Locate the cell with the specified text and output its (x, y) center coordinate. 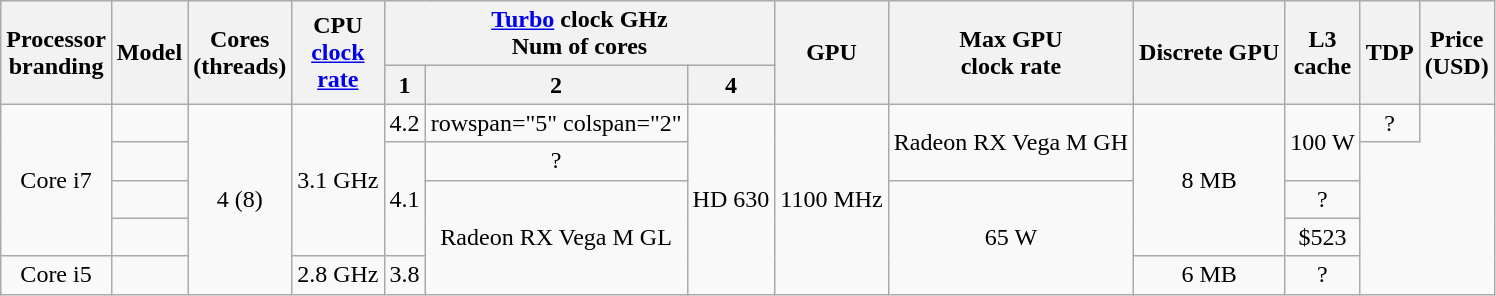
L3cache (1322, 52)
Turbo clock GHzNum of cores (580, 34)
Core i5 (56, 275)
4 (8) (240, 199)
Discrete GPU (1210, 52)
65 W (1010, 237)
Max GPUclock rate (1010, 52)
Model (149, 52)
4.2 (404, 123)
3.8 (404, 275)
2.8 GHz (338, 275)
1100 MHz (832, 199)
Core i7 (56, 180)
4.1 (404, 199)
100 W (1322, 142)
6 MB (1210, 275)
3.1 GHz (338, 180)
8 MB (1210, 180)
Radeon RX Vega M GL (556, 237)
TDP (1390, 52)
HD 630 (731, 199)
rowspan="5" colspan="2" (556, 123)
Cores(threads) (240, 52)
Processorbranding (56, 52)
Price(USD) (1456, 52)
1 (404, 85)
2 (556, 85)
$523 (1322, 237)
GPU (832, 52)
Radeon RX Vega M GH (1010, 142)
4 (731, 85)
CPUclockrate (338, 52)
